Capture the cell that displays the provided text and extract its (X, Y) central coordinate. 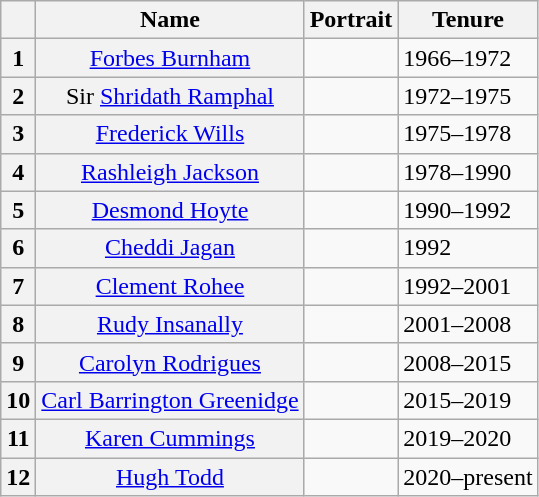
Frederick Wills (170, 134)
Sir Shridath Ramphal (170, 96)
11 (18, 438)
2 (18, 96)
8 (18, 324)
Cheddi Jagan (170, 248)
6 (18, 248)
1992 (468, 248)
2015–2019 (468, 400)
Tenure (468, 20)
3 (18, 134)
Rudy Insanally (170, 324)
Name (170, 20)
1 (18, 58)
Rashleigh Jackson (170, 172)
4 (18, 172)
1978–1990 (468, 172)
Carolyn Rodrigues (170, 362)
2019–2020 (468, 438)
1992–2001 (468, 286)
2008–2015 (468, 362)
Karen Cummings (170, 438)
2001–2008 (468, 324)
Hugh Todd (170, 477)
1975–1978 (468, 134)
9 (18, 362)
5 (18, 210)
1990–1992 (468, 210)
Forbes Burnham (170, 58)
Carl Barrington Greenidge (170, 400)
Desmond Hoyte (170, 210)
10 (18, 400)
1966–1972 (468, 58)
2020–present (468, 477)
Clement Rohee (170, 286)
1972–1975 (468, 96)
12 (18, 477)
7 (18, 286)
Portrait (351, 20)
